Determine the (x, y) coordinate at the center of the cell enclosing the given text.  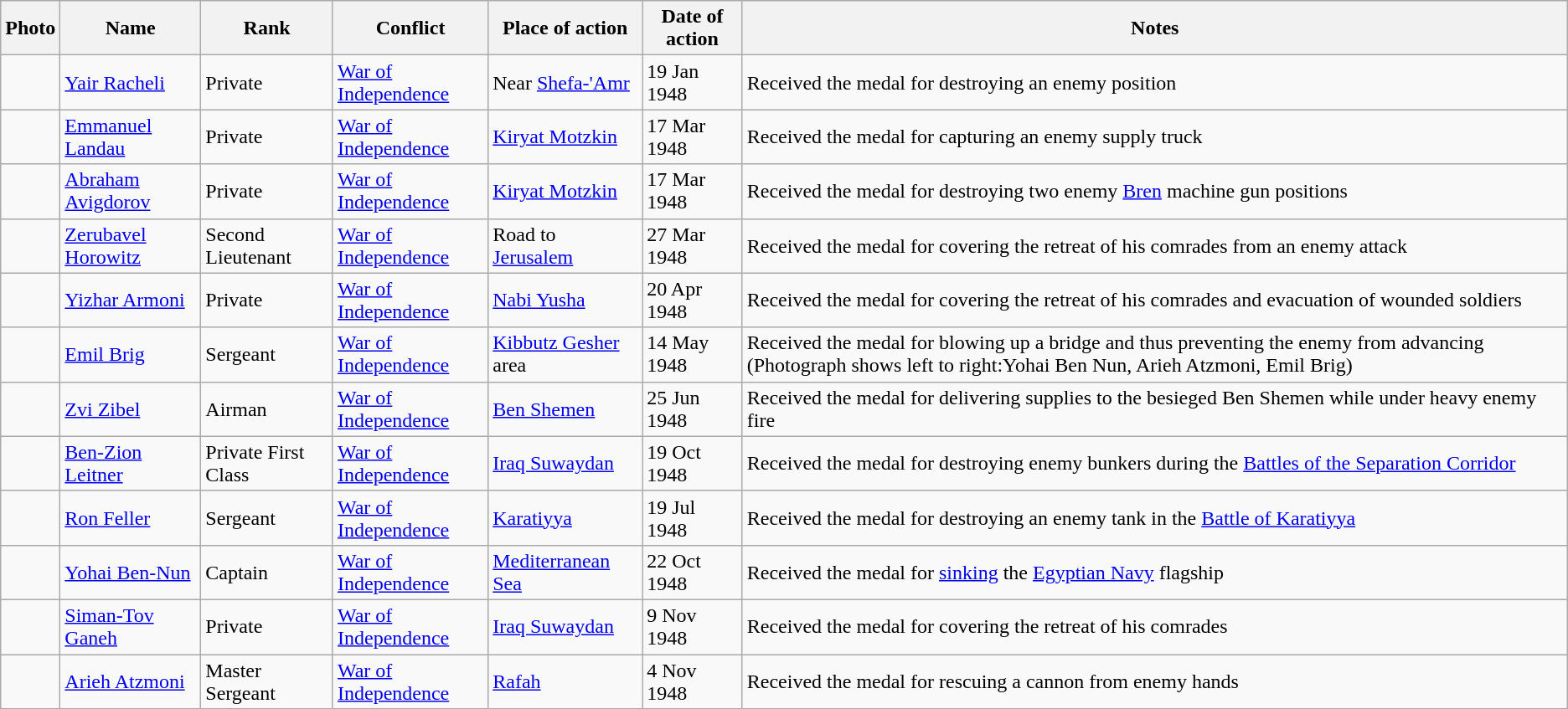
Arieh Atzmoni (131, 681)
Ben Shemen (565, 408)
Road to Jerusalem (565, 246)
Received the medal for covering the retreat of his comrades (1154, 626)
Conflict (410, 28)
Yohai Ben-Nun (131, 573)
4 Nov 1948 (693, 681)
19 Oct 1948 (693, 464)
Near Shefa-'Amr (565, 82)
Received the medal for covering the retreat of his comrades and evacuation of wounded soldiers (1154, 300)
27 Mar 1948 (693, 246)
Ron Feller (131, 517)
Received the medal for rescuing a cannon from enemy hands (1154, 681)
Emmanuel Landau (131, 137)
Yair Racheli (131, 82)
14 May 1948 (693, 355)
Notes (1154, 28)
Siman-Tov Ganeh (131, 626)
19 Jan 1948 (693, 82)
Airman (267, 408)
25 Jun 1948 (693, 408)
Zvi Zibel (131, 408)
20 Apr 1948 (693, 300)
Received the medal for destroying an enemy tank in the Battle of Karatiyya (1154, 517)
9 Nov 1948 (693, 626)
Karatiyya (565, 517)
Private First Class (267, 464)
Rank (267, 28)
22 Oct 1948 (693, 573)
Emil Brig (131, 355)
Received the medal for covering the retreat of his comrades from an enemy attack (1154, 246)
Received the medal for destroying two enemy Bren machine gun positions (1154, 191)
Photo (30, 28)
Received the medal for delivering supplies to the besieged Ben Shemen while under heavy enemy fire (1154, 408)
Received the medal for destroying an enemy position (1154, 82)
Nabi Yusha (565, 300)
Rafah (565, 681)
Ben-Zion Leitner (131, 464)
Kibbutz Gesher area (565, 355)
Captain (267, 573)
Abraham Avigdorov (131, 191)
Date of action (693, 28)
Received the medal for destroying enemy bunkers during the Battles of the Separation Corridor (1154, 464)
19 Jul 1948 (693, 517)
Master Sergeant (267, 681)
Second Lieutenant (267, 246)
Yizhar Armoni (131, 300)
Received the medal for capturing an enemy supply truck (1154, 137)
Name (131, 28)
Zerubavel Horowitz (131, 246)
Mediterranean Sea (565, 573)
Received the medal for sinking the Egyptian Navy flagship (1154, 573)
Place of action (565, 28)
